Pinpoint the cell where the given text exists, returning its (x, y) midpoint coordinate. 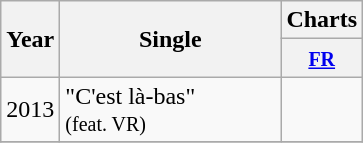
FR (322, 58)
2013 (30, 110)
Charts (322, 20)
Single (170, 39)
"C'est là-bas" (feat. VR) (170, 110)
Year (30, 39)
